Identify which cell holds the provided text, then report its (X, Y) central coordinate. 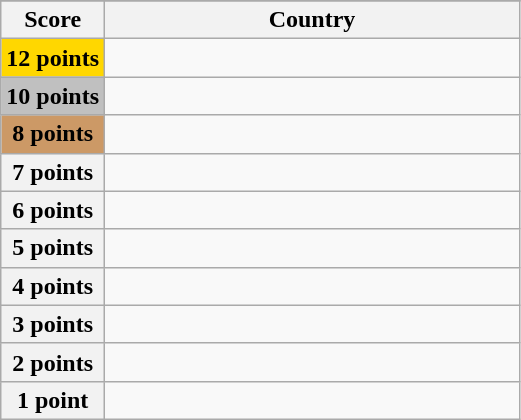
3 points (53, 324)
Score (53, 20)
12 points (53, 58)
5 points (53, 248)
10 points (53, 96)
2 points (53, 362)
1 point (53, 400)
6 points (53, 210)
Country (312, 20)
4 points (53, 286)
7 points (53, 172)
8 points (53, 134)
